Pinpoint the cell where the given text exists, returning its [X, Y] midpoint coordinate. 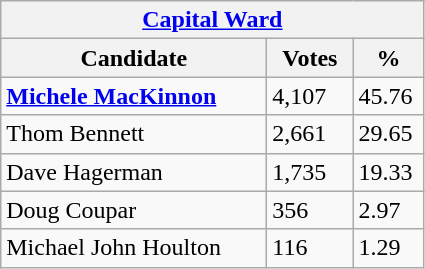
% [388, 58]
Michele MacKinnon [134, 96]
Capital Ward [212, 20]
1,735 [310, 172]
Doug Coupar [134, 210]
Thom Bennett [134, 134]
1.29 [388, 248]
19.33 [388, 172]
356 [310, 210]
2,661 [310, 134]
116 [310, 248]
29.65 [388, 134]
Votes [310, 58]
4,107 [310, 96]
Michael John Houlton [134, 248]
Candidate [134, 58]
Dave Hagerman [134, 172]
45.76 [388, 96]
2.97 [388, 210]
